Detect which cell encompasses the target text, then output its (X, Y) center coordinate. 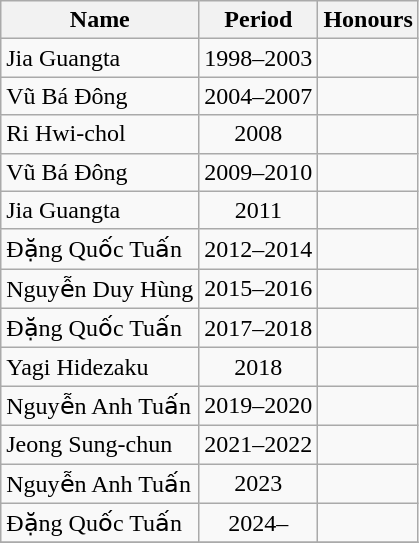
Period (258, 20)
2018 (258, 367)
Nguyễn Duy Hùng (100, 289)
2021–2022 (258, 444)
2017–2018 (258, 328)
Jeong Sung-chun (100, 444)
2024– (258, 523)
Yagi Hidezaku (100, 367)
Name (100, 20)
2019–2020 (258, 406)
2023 (258, 484)
2011 (258, 210)
2008 (258, 134)
2004–2007 (258, 96)
Honours (368, 20)
2009–2010 (258, 172)
1998–2003 (258, 58)
2012–2014 (258, 249)
2015–2016 (258, 289)
Ri Hwi-chol (100, 134)
